For the text-containing cell, return its midpoint in (x, y) coordinate format. 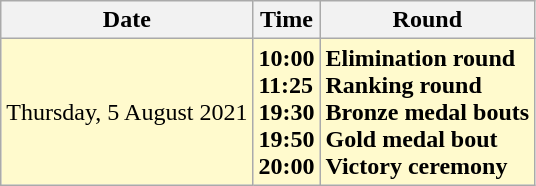
Thursday, 5 August 2021 (127, 112)
Time (286, 20)
10:0011:2519:3019:5020:00 (286, 112)
Elimination roundRanking roundBronze medal boutsGold medal boutVictory ceremony (428, 112)
Date (127, 20)
Round (428, 20)
